Find where the given text appears and provide that cell's center as [x, y] coordinate. 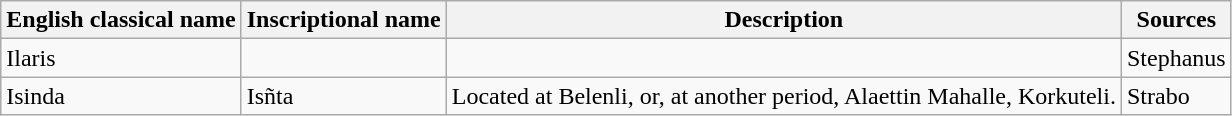
Isinda [121, 96]
Isñta [344, 96]
Description [784, 20]
Located at Belenli, or, at another period, Alaettin Mahalle, Korkuteli. [784, 96]
Stephanus [1176, 58]
Strabo [1176, 96]
Sources [1176, 20]
English classical name [121, 20]
Inscriptional name [344, 20]
Ilaris [121, 58]
